Detect which cell encompasses the target text, then output its [X, Y] center coordinate. 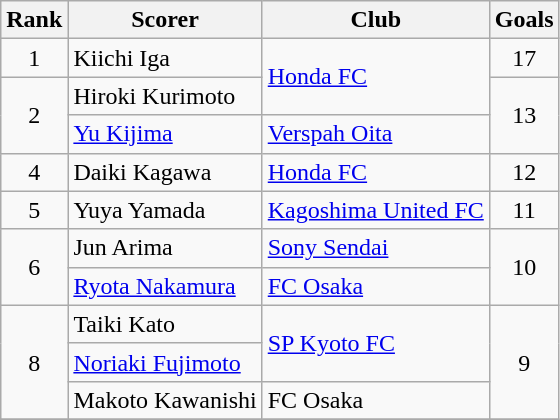
Makoto Kawanishi [165, 400]
Yu Kijima [165, 134]
Kagoshima United FC [376, 210]
1 [34, 58]
4 [34, 172]
13 [524, 115]
11 [524, 210]
Daiki Kagawa [165, 172]
Ryota Nakamura [165, 286]
17 [524, 58]
Sony Sendai [376, 248]
Taiki Kato [165, 324]
9 [524, 362]
Goals [524, 20]
6 [34, 267]
Club [376, 20]
12 [524, 172]
Kiichi Iga [165, 58]
Rank [34, 20]
Scorer [165, 20]
Verspah Oita [376, 134]
SP Kyoto FC [376, 343]
2 [34, 115]
5 [34, 210]
Noriaki Fujimoto [165, 362]
Hiroki Kurimoto [165, 96]
Jun Arima [165, 248]
8 [34, 362]
Yuya Yamada [165, 210]
10 [524, 267]
